Identify which cell holds the provided text, then report its (X, Y) central coordinate. 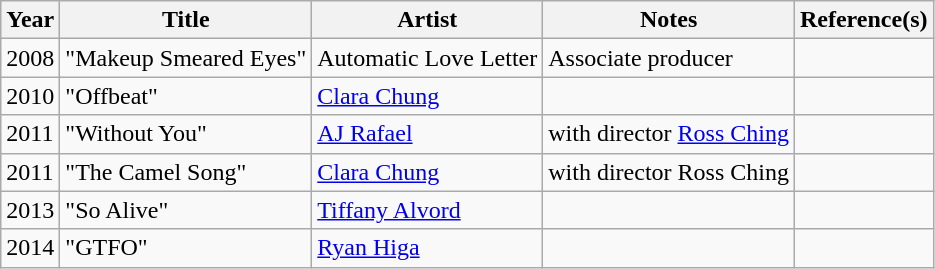
Title (186, 20)
Notes (669, 20)
"Without You" (186, 134)
2014 (30, 248)
2013 (30, 210)
AJ Rafael (428, 134)
2010 (30, 96)
"Offbeat" (186, 96)
"Makeup Smeared Eyes" (186, 58)
2008 (30, 58)
Year (30, 20)
Tiffany Alvord (428, 210)
Automatic Love Letter (428, 58)
"So Alive" (186, 210)
Reference(s) (864, 20)
Associate producer (669, 58)
Artist (428, 20)
Ryan Higa (428, 248)
"GTFO" (186, 248)
"The Camel Song" (186, 172)
